Return the (x, y) coordinate for the center point of the cell that contains the specified text.  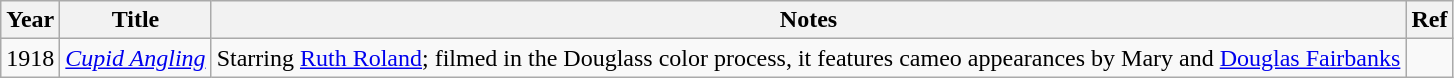
Starring Ruth Roland; filmed in the Douglass color process, it features cameo appearances by Mary and Douglas Fairbanks (808, 58)
1918 (30, 58)
Cupid Angling (136, 58)
Title (136, 20)
Year (30, 20)
Ref (1430, 20)
Notes (808, 20)
